Identify which cell holds the provided text, then report its (X, Y) central coordinate. 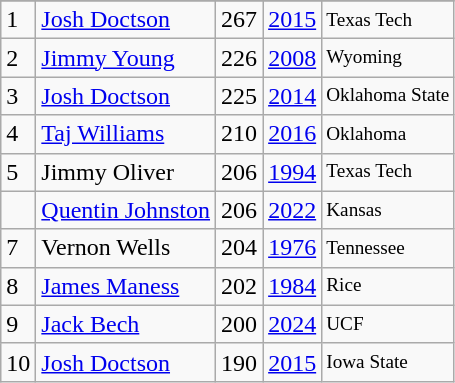
10 (18, 362)
Vernon Wells (126, 248)
2024 (292, 324)
Iowa State (388, 362)
2014 (292, 96)
190 (240, 362)
200 (240, 324)
210 (240, 134)
Wyoming (388, 58)
UCF (388, 324)
2022 (292, 210)
1 (18, 20)
5 (18, 172)
3 (18, 96)
Oklahoma State (388, 96)
Oklahoma (388, 134)
Jack Bech (126, 324)
2 (18, 58)
Jimmy Young (126, 58)
Jimmy Oliver (126, 172)
7 (18, 248)
225 (240, 96)
Taj Williams (126, 134)
1976 (292, 248)
202 (240, 286)
204 (240, 248)
9 (18, 324)
267 (240, 20)
8 (18, 286)
226 (240, 58)
1994 (292, 172)
James Maness (126, 286)
Tennessee (388, 248)
Kansas (388, 210)
2008 (292, 58)
Rice (388, 286)
4 (18, 134)
2016 (292, 134)
1984 (292, 286)
Quentin Johnston (126, 210)
